Return the (x, y) coordinate for the center point of the cell that contains the specified text.  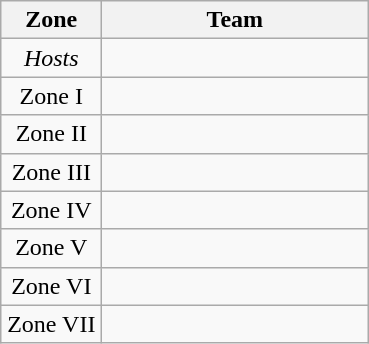
Hosts (52, 58)
Zone VI (52, 286)
Zone (52, 20)
Zone V (52, 248)
Zone II (52, 134)
Zone VII (52, 324)
Zone IV (52, 210)
Zone I (52, 96)
Team (235, 20)
Zone III (52, 172)
